Find where the given text appears and provide that cell's center as [x, y] coordinate. 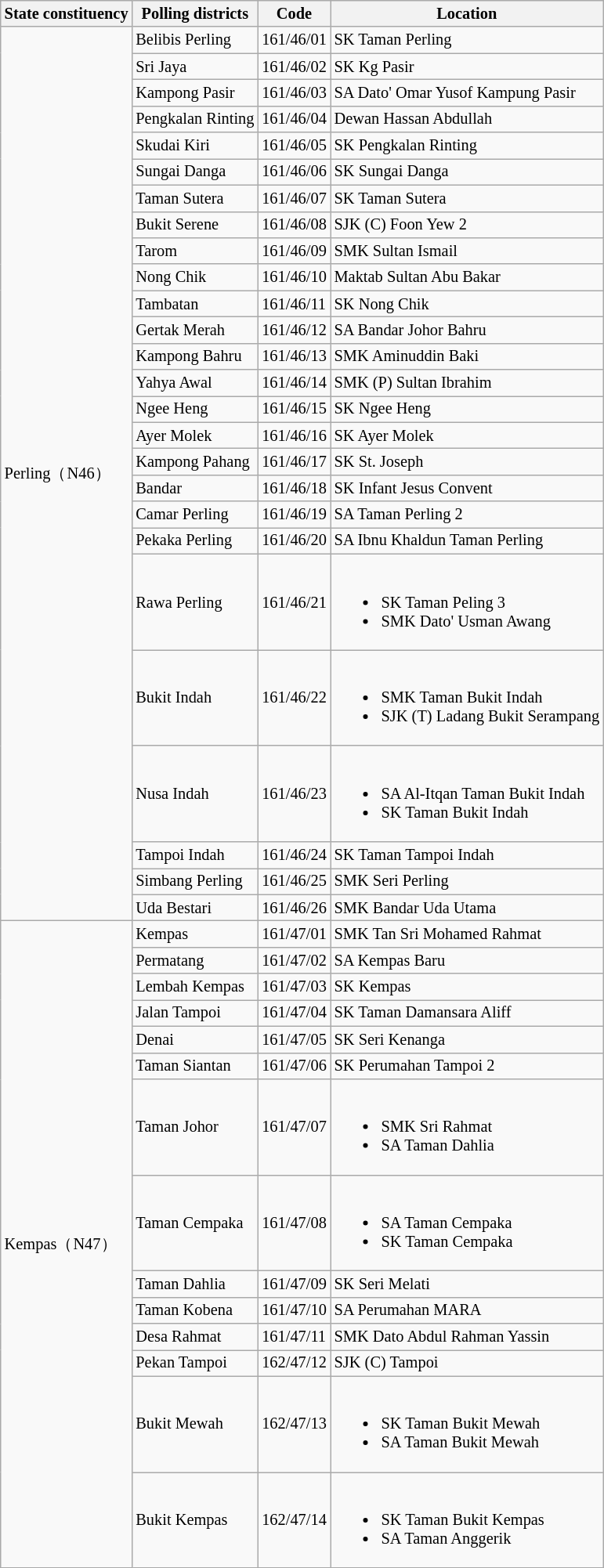
161/46/05 [294, 146]
SA Bandar Johor Bahru [467, 330]
Bukit Serene [194, 225]
161/46/21 [294, 602]
SMK Taman Bukit IndahSJK (T) Ladang Bukit Serampang [467, 698]
161/46/17 [294, 461]
SMK Sri RahmatSA Taman Dahlia [467, 1126]
Camar Perling [194, 515]
161/46/07 [294, 198]
Kampong Pahang [194, 461]
SMK (P) Sultan Ibrahim [467, 383]
SA Taman Perling 2 [467, 515]
Simbang Perling [194, 881]
SK Taman Perling [467, 40]
SA Al-Itqan Taman Bukit IndahSK Taman Bukit Indah [467, 793]
SK Ngee Heng [467, 409]
161/47/04 [294, 1013]
SK Taman Damansara Aliff [467, 1013]
Pekan Tampoi [194, 1363]
161/46/19 [294, 515]
Taman Dahlia [194, 1284]
Bukit Kempas [194, 1519]
SK Perumahan Tampoi 2 [467, 1066]
Rawa Perling [194, 602]
Lembah Kempas [194, 987]
161/46/11 [294, 304]
Sri Jaya [194, 67]
SJK (C) Foon Yew 2 [467, 225]
SK Kempas [467, 987]
Belibis Perling [194, 40]
Bukit Indah [194, 698]
162/47/13 [294, 1424]
SK Taman Bukit MewahSA Taman Bukit Mewah [467, 1424]
161/46/09 [294, 251]
Taman Johor [194, 1126]
Tampoi Indah [194, 854]
Bukit Mewah [194, 1424]
161/46/20 [294, 540]
SK Taman Peling 3SMK Dato' Usman Awang [467, 602]
SMK Sultan Ismail [467, 251]
Kempas [194, 934]
SMK Dato Abdul Rahman Yassin [467, 1337]
Bandar [194, 488]
Kempas（N47） [67, 1244]
Gertak Merah [194, 330]
161/47/07 [294, 1126]
SA Perumahan MARA [467, 1310]
161/47/11 [294, 1337]
161/47/03 [294, 987]
Desa Rahmat [194, 1337]
Taman Siantan [194, 1066]
Tambatan [194, 304]
SK Taman Sutera [467, 198]
161/47/09 [294, 1284]
SJK (C) Tampoi [467, 1363]
162/47/14 [294, 1519]
161/46/08 [294, 225]
SMK Aminuddin Baki [467, 356]
Yahya Awal [194, 383]
Kampong Pasir [194, 92]
161/46/14 [294, 383]
Permatang [194, 960]
Sungai Danga [194, 172]
SK Seri Melati [467, 1284]
SK Kg Pasir [467, 67]
Ayer Molek [194, 435]
161/46/26 [294, 908]
Pekaka Perling [194, 540]
161/46/22 [294, 698]
Code [294, 13]
161/46/04 [294, 119]
Nong Chik [194, 277]
161/46/06 [294, 172]
Location [467, 13]
SA Ibnu Khaldun Taman Perling [467, 540]
162/47/12 [294, 1363]
161/47/08 [294, 1223]
161/47/10 [294, 1310]
Dewan Hassan Abdullah [467, 119]
Maktab Sultan Abu Bakar [467, 277]
Uda Bestari [194, 908]
SA Dato' Omar Yusof Kampung Pasir [467, 92]
SMK Tan Sri Mohamed Rahmat [467, 934]
161/47/02 [294, 960]
SA Kempas Baru [467, 960]
SK Taman Tampoi Indah [467, 854]
SK Seri Kenanga [467, 1039]
SK Nong Chik [467, 304]
161/46/18 [294, 488]
Taman Sutera [194, 198]
Pengkalan Rinting [194, 119]
SK Ayer Molek [467, 435]
SMK Seri Perling [467, 881]
Perling（N46） [67, 473]
161/46/10 [294, 277]
161/47/06 [294, 1066]
SK Pengkalan Rinting [467, 146]
State constituency [67, 13]
161/46/23 [294, 793]
Polling districts [194, 13]
Skudai Kiri [194, 146]
161/46/12 [294, 330]
161/46/25 [294, 881]
Taman Cempaka [194, 1223]
161/46/03 [294, 92]
161/46/15 [294, 409]
Denai [194, 1039]
161/46/24 [294, 854]
Nusa Indah [194, 793]
Tarom [194, 251]
Taman Kobena [194, 1310]
Kampong Bahru [194, 356]
SK Sungai Danga [467, 172]
SK Infant Jesus Convent [467, 488]
161/46/16 [294, 435]
161/46/02 [294, 67]
161/47/05 [294, 1039]
Ngee Heng [194, 409]
SK St. Joseph [467, 461]
SK Taman Bukit KempasSA Taman Anggerik [467, 1519]
161/46/13 [294, 356]
SA Taman CempakaSK Taman Cempaka [467, 1223]
161/47/01 [294, 934]
SMK Bandar Uda Utama [467, 908]
161/46/01 [294, 40]
Jalan Tampoi [194, 1013]
